Search for the cell housing the specified text and yield its (X, Y) center coordinate. 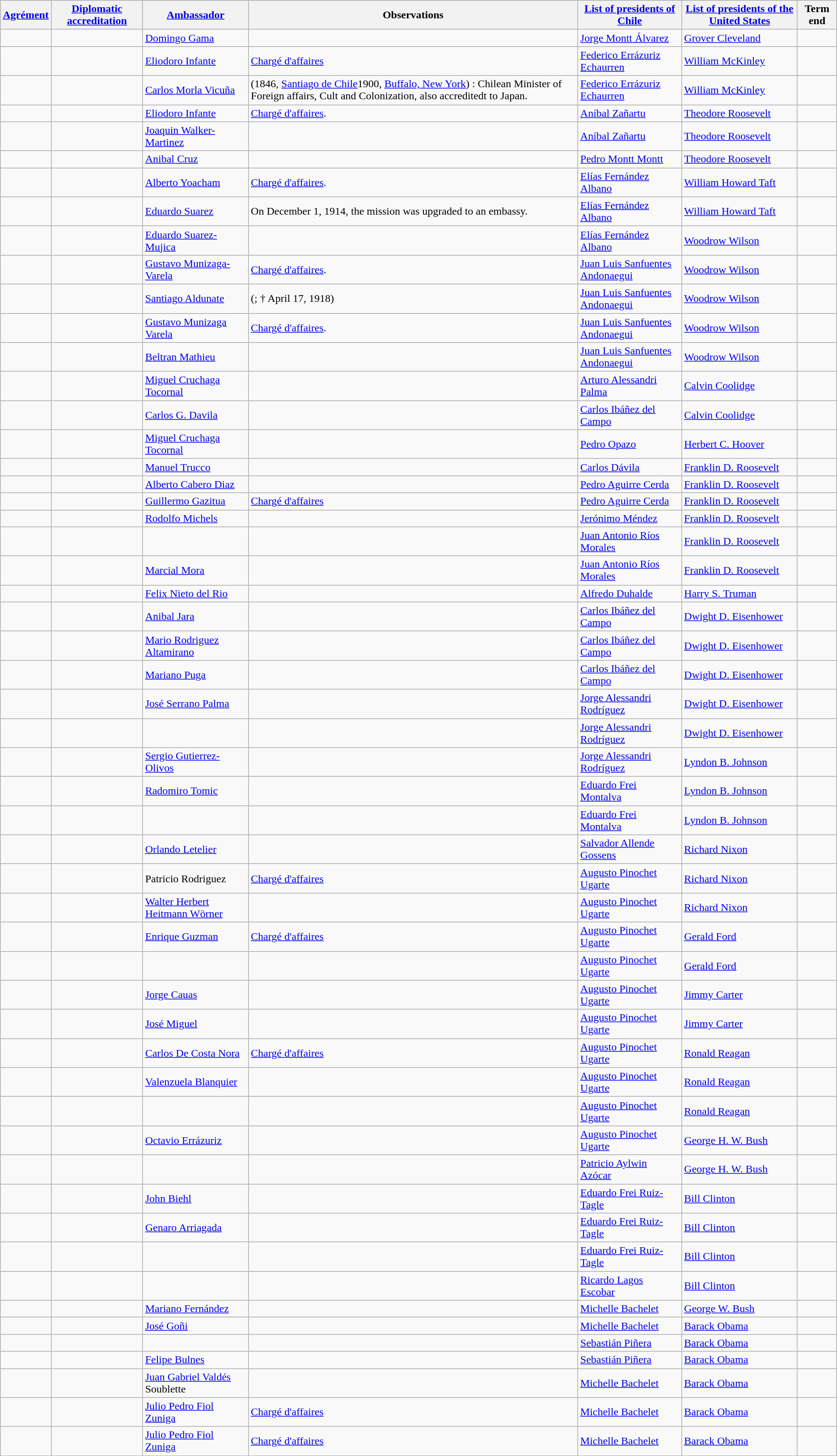
Salvador Allende Gossens (630, 850)
Jorge Montt Álvarez (630, 38)
On December 1, 1914, the mission was upgraded to an embassy. (413, 211)
Carlos Morla Vicuña (195, 90)
Mariano Puga (195, 674)
Genaro Arriagada (195, 1228)
Jorge Cauas (195, 995)
Carlos G. Davila (195, 415)
Eduardo Suarez (195, 211)
Radomiro Tomic (195, 791)
Gustavo Munizaga-Varela (195, 269)
Joaquin Walker-Martinez (195, 136)
George W. Bush (740, 1309)
Gustavo Munizaga Varela (195, 327)
Pedro Opazo (630, 444)
Domingo Gama (195, 38)
Beltran Mathieu (195, 357)
Alberto Yoacham (195, 182)
Manuel Trucco (195, 467)
Patricio Rodriguez (195, 878)
Jerónimo Méndez (630, 518)
Agrément (26, 15)
Diplomatic accreditation (97, 15)
Harry S. Truman (740, 593)
Mario Rodriguez Altamirano (195, 646)
Felix Nieto del Rio (195, 593)
Ricardo Lagos Escobar (630, 1286)
Felipe Bulnes (195, 1360)
List of presidents of Chile (630, 15)
Grover Cleveland (740, 38)
Rodolfo Michels (195, 518)
Alberto Cabero Diaz (195, 484)
José Serrano Palma (195, 704)
Juan Gabriel Valdés Soublette (195, 1383)
Santiago Aldunate (195, 299)
Term end (817, 15)
(; † April 17, 1918) (413, 299)
Alfredo Duhalde (630, 593)
José Goñi (195, 1326)
Patricio Aylwin Azócar (630, 1169)
José Miguel (195, 1024)
Ambassador (195, 15)
Enrique Guzman (195, 936)
Anibal Jara (195, 616)
Carlos Dávila (630, 467)
Marcial Mora (195, 571)
Mariano Fernández (195, 1309)
Octavio Errázuriz (195, 1140)
Guillermo Gazitua (195, 501)
Arturo Alessandri Palma (630, 386)
Valenzuela Blanquier (195, 1082)
Observations (413, 15)
(1846, Santiago de Chile1900, Buffalo, New York) : Chilean Minister of Foreign affairs, Cult and Colonization, also accreditedt to Japan. (413, 90)
John Biehl (195, 1198)
Eduardo Suarez-Mujica (195, 241)
Pedro Montt Montt (630, 159)
Walter Herbert Heitmann Wörner (195, 908)
Herbert C. Hoover (740, 444)
Carlos De Costa Nora (195, 1053)
Orlando Letelier (195, 850)
Sergio Gutierrez-Olivos (195, 762)
Anibal Cruz (195, 159)
List of presidents of the United States (740, 15)
